Scan for the cell matching the given text and deliver its (X, Y) coordinate at center. 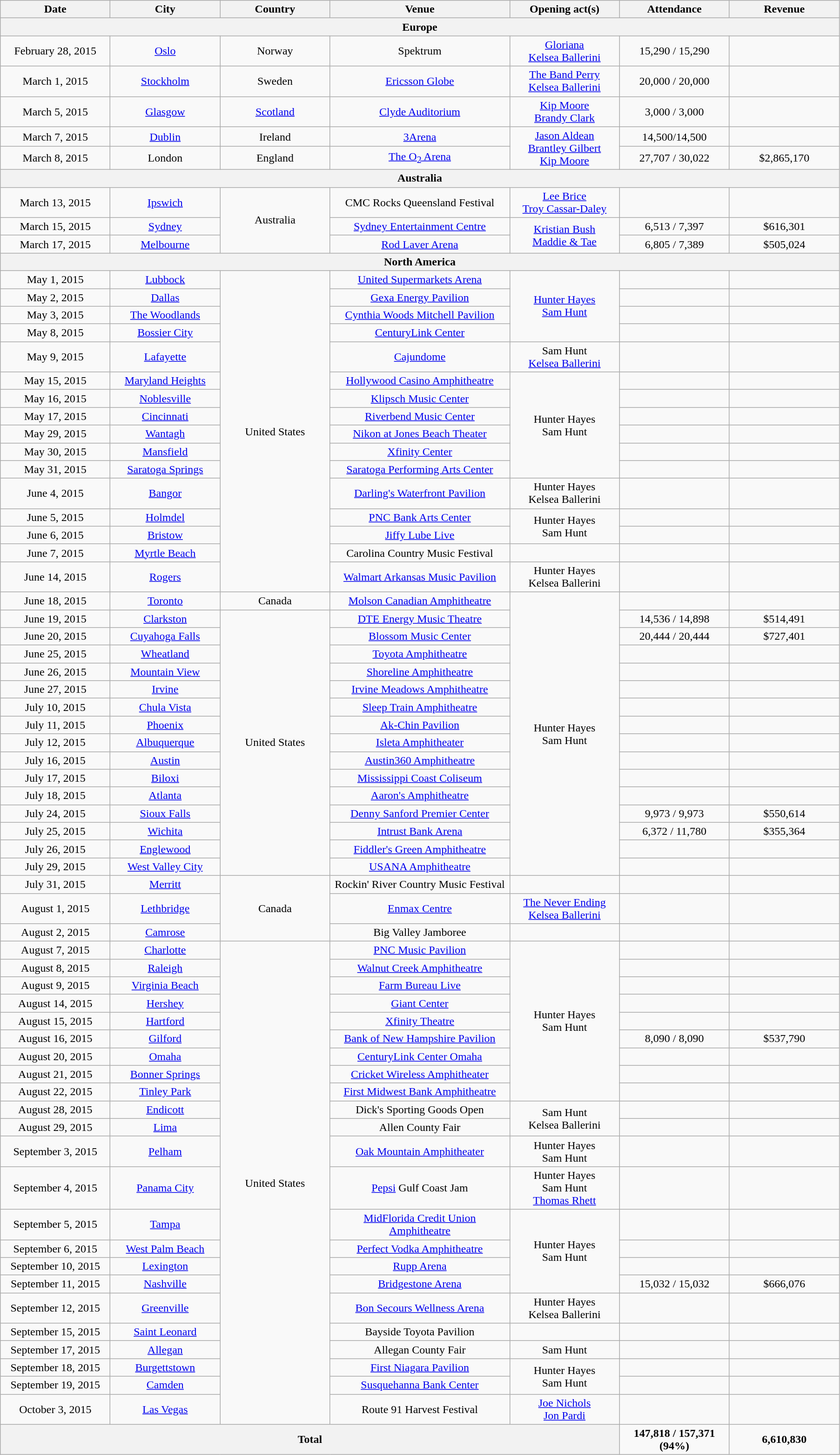
147,818 / 157,371 (94%) (674, 1440)
6,513 / 7,397 (674, 226)
Denny Sanford Premier Center (420, 813)
September 3, 2015 (55, 1151)
London (165, 158)
Raleigh (165, 968)
The Never EndingKelsea Ballerini (564, 908)
March 17, 2015 (55, 244)
Irvine (165, 690)
July 31, 2015 (55, 884)
Bank of New Hampshire Pavilion (420, 1039)
July 10, 2015 (55, 707)
Virginia Beach (165, 986)
Holmdel (165, 517)
14,500/14,500 (674, 137)
Bridgestone Arena (420, 1284)
Susquehanna Bank Center (420, 1385)
September 17, 2015 (55, 1350)
Las Vegas (165, 1409)
March 5, 2015 (55, 112)
USANA Amphitheatre (420, 866)
May 9, 2015 (55, 357)
Ireland (275, 137)
Aaron's Amphitheatre (420, 796)
3,000 / 3,000 (674, 112)
Lexington (165, 1266)
Toronto (165, 601)
Venue (420, 9)
6,610,830 (784, 1440)
Clarkston (165, 619)
Dick's Sporting Goods Open (420, 1110)
Revenue (784, 9)
September 18, 2015 (55, 1367)
July 24, 2015 (55, 813)
Klipsch Music Center (420, 399)
9,973 / 9,973 (674, 813)
Noblesville (165, 399)
Giant Center (420, 1003)
Oslo (165, 51)
June 20, 2015 (55, 636)
Jason Aldean Brantley Gilbert Kip Moore (564, 148)
September 4, 2015 (55, 1188)
Camrose (165, 933)
$505,024 (784, 244)
$355,364 (784, 831)
Sioux Falls (165, 813)
September 15, 2015 (55, 1332)
Sam Hunt (564, 1350)
6,372 / 11,780 (674, 831)
Farm Bureau Live (420, 986)
Joe NicholsJon Pardi (564, 1409)
Country (275, 9)
September 11, 2015 (55, 1284)
Hollywood Casino Amphitheatre (420, 381)
Riverbend Music Center (420, 416)
Rockin' River Country Music Festival (420, 884)
Greenville (165, 1308)
Cajundome (420, 357)
Clyde Auditorium (420, 112)
Lafayette (165, 357)
Melbourne (165, 244)
Toyota Amphitheatre (420, 654)
Blossom Music Center (420, 636)
June 4, 2015 (55, 494)
14,536 / 14,898 (674, 619)
Dallas (165, 298)
Chula Vista (165, 707)
September 5, 2015 (55, 1225)
June 25, 2015 (55, 654)
20,000 / 20,000 (674, 81)
West Palm Beach (165, 1248)
Wheatland (165, 654)
August 15, 2015 (55, 1021)
Hartford (165, 1021)
Hunter HayesSam HuntThomas Rhett (564, 1188)
May 8, 2015 (55, 333)
Xfinity Center (420, 452)
15,032 / 15,032 (674, 1284)
$550,614 (784, 813)
May 2, 2015 (55, 298)
8,090 / 8,090 (674, 1039)
$2,865,170 (784, 158)
27,707 / 30,022 (674, 158)
MidFlorida Credit Union Amphitheatre (420, 1225)
August 8, 2015 (55, 968)
August 1, 2015 (55, 908)
July 11, 2015 (55, 725)
Mountain View (165, 672)
August 20, 2015 (55, 1056)
Wantagh (165, 434)
October 3, 2015 (55, 1409)
Atlanta (165, 796)
Cricket Wireless Amphitheater (420, 1074)
Stockholm (165, 81)
Spektrum (420, 51)
June 19, 2015 (55, 619)
Sweden (275, 81)
Austin (165, 760)
August 2, 2015 (55, 933)
Nikon at Jones Beach Theater (420, 434)
May 16, 2015 (55, 399)
March 8, 2015 (55, 158)
Nashville (165, 1284)
3Arena (420, 137)
Hershey (165, 1003)
Mansfield (165, 452)
August 22, 2015 (55, 1092)
The O2 Arena (420, 158)
September 6, 2015 (55, 1248)
May 3, 2015 (55, 315)
Gexa Energy Pavilion (420, 298)
June 14, 2015 (55, 576)
Maryland Heights (165, 381)
Isleta Amphitheater (420, 743)
Ipswich (165, 202)
March 7, 2015 (55, 137)
Xfinity Theatre (420, 1021)
June 18, 2015 (55, 601)
July 12, 2015 (55, 743)
$514,491 (784, 619)
Lee BriceTroy Cassar-Daley (564, 202)
Saratoga Springs (165, 469)
Englewood (165, 849)
Camden (165, 1385)
Sydney Entertainment Centre (420, 226)
$616,301 (784, 226)
Burgettstown (165, 1367)
United Supermarkets Arena (420, 279)
Allen County Fair (420, 1127)
May 17, 2015 (55, 416)
Irvine Meadows Amphitheatre (420, 690)
August 14, 2015 (55, 1003)
Oak Mountain Amphitheater (420, 1151)
Allegan County Fair (420, 1350)
The Band PerryKelsea Ballerini (564, 81)
The Woodlands (165, 315)
March 13, 2015 (55, 202)
CenturyLink Center (420, 333)
$727,401 (784, 636)
Glasgow (165, 112)
First Niagara Pavilion (420, 1367)
$537,790 (784, 1039)
June 6, 2015 (55, 535)
June 27, 2015 (55, 690)
20,444 / 20,444 (674, 636)
March 15, 2015 (55, 226)
Sleep Train Amphitheatre (420, 707)
England (275, 158)
May 15, 2015 (55, 381)
Tampa (165, 1225)
September 19, 2015 (55, 1385)
Rod Laver Arena (420, 244)
First Midwest Bank Amphitheatre (420, 1092)
August 9, 2015 (55, 986)
July 17, 2015 (55, 778)
August 28, 2015 (55, 1110)
Perfect Vodka Amphitheatre (420, 1248)
Carolina Country Music Festival (420, 553)
Molson Canadian Amphitheatre (420, 601)
Bon Secours Wellness Arena (420, 1308)
Pepsi Gulf Coast Jam (420, 1188)
Omaha (165, 1056)
Cynthia Woods Mitchell Pavilion (420, 315)
DTE Energy Music Theatre (420, 619)
Endicott (165, 1110)
Lima (165, 1127)
Biloxi (165, 778)
Kristian BushMaddie & Tae (564, 235)
CMC Rocks Queensland Festival (420, 202)
May 29, 2015 (55, 434)
15,290 / 15,290 (674, 51)
Jiffy Lube Live (420, 535)
August 7, 2015 (55, 950)
Panama City (165, 1188)
Tinley Park (165, 1092)
West Valley City (165, 866)
GlorianaKelsea Ballerini (564, 51)
City (165, 9)
March 1, 2015 (55, 81)
Dublin (165, 137)
July 29, 2015 (55, 866)
Bangor (165, 494)
Rupp Arena (420, 1266)
Charlotte (165, 950)
Saratoga Performing Arts Center (420, 469)
August 29, 2015 (55, 1127)
Mississippi Coast Coliseum (420, 778)
Saint Leonard (165, 1332)
Walmart Arkansas Music Pavilion (420, 576)
Darling's Waterfront Pavilion (420, 494)
Gilford (165, 1039)
Norway (275, 51)
Bristow (165, 535)
Scotland (275, 112)
CenturyLink Center Omaha (420, 1056)
July 18, 2015 (55, 796)
Allegan (165, 1350)
Cuyahoga Falls (165, 636)
Sydney (165, 226)
July 25, 2015 (55, 831)
Bossier City (165, 333)
Attendance (674, 9)
June 26, 2015 (55, 672)
$666,076 (784, 1284)
6,805 / 7,389 (674, 244)
Phoenix (165, 725)
Pelham (165, 1151)
Ericsson Globe (420, 81)
Opening act(s) (564, 9)
February 28, 2015 (55, 51)
North America (420, 262)
Lethbridge (165, 908)
Walnut Creek Amphitheatre (420, 968)
September 12, 2015 (55, 1308)
June 5, 2015 (55, 517)
May 30, 2015 (55, 452)
Cincinnati (165, 416)
Date (55, 9)
Big Valley Jamboree (420, 933)
Intrust Bank Arena (420, 831)
September 10, 2015 (55, 1266)
Wichita (165, 831)
May 1, 2015 (55, 279)
PNC Music Pavilion (420, 950)
PNC Bank Arts Center (420, 517)
Europe (420, 27)
July 16, 2015 (55, 760)
August 16, 2015 (55, 1039)
August 21, 2015 (55, 1074)
Total (310, 1440)
Shoreline Amphitheatre (420, 672)
Lubbock (165, 279)
Route 91 Harvest Festival (420, 1409)
June 7, 2015 (55, 553)
Albuquerque (165, 743)
May 31, 2015 (55, 469)
Rogers (165, 576)
Merritt (165, 884)
July 26, 2015 (55, 849)
Enmax Centre (420, 908)
Bayside Toyota Pavilion (420, 1332)
Ak-Chin Pavilion (420, 725)
Myrtle Beach (165, 553)
Fiddler's Green Amphitheatre (420, 849)
Austin360 Amphitheatre (420, 760)
Bonner Springs (165, 1074)
Kip MooreBrandy Clark (564, 112)
